Search for the cell housing the specified text and yield its (X, Y) center coordinate. 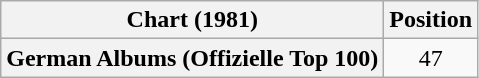
47 (431, 58)
German Albums (Offizielle Top 100) (192, 58)
Chart (1981) (192, 20)
Position (431, 20)
